Locate the cell with the specified text and output its [x, y] center coordinate. 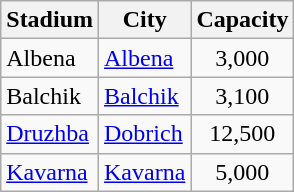
Druzhba [50, 134]
12,500 [242, 134]
Capacity [242, 20]
3,100 [242, 96]
City [145, 20]
3,000 [242, 58]
Dobrich [145, 134]
Stadium [50, 20]
5,000 [242, 172]
